Capture the cell that displays the provided text and extract its (X, Y) central coordinate. 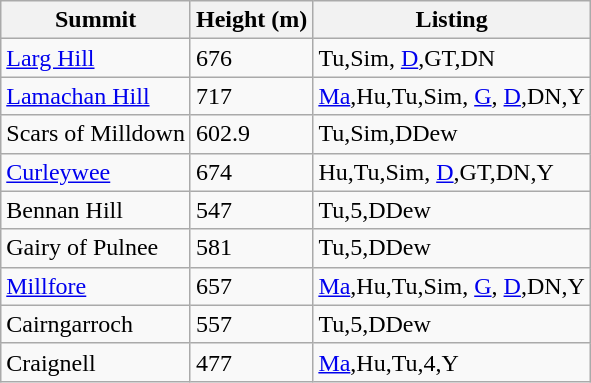
Lamachan Hill (96, 96)
557 (251, 324)
Tu,Sim,DDew (452, 134)
657 (251, 286)
Larg Hill (96, 58)
674 (251, 172)
Hu,Tu,Sim, D,GT,DN,Y (452, 172)
Bennan Hill (96, 210)
Gairy of Pulnee (96, 248)
Ma,Hu,Tu,4,Y (452, 362)
Summit (96, 20)
Millfore (96, 286)
Tu,Sim, D,GT,DN (452, 58)
Cairngarroch (96, 324)
Scars of Milldown (96, 134)
Craignell (96, 362)
Height (m) (251, 20)
581 (251, 248)
Curleywee (96, 172)
717 (251, 96)
Listing (452, 20)
676 (251, 58)
477 (251, 362)
602.9 (251, 134)
547 (251, 210)
